Output the (x, y) coordinate of the center of the cell containing the given text.  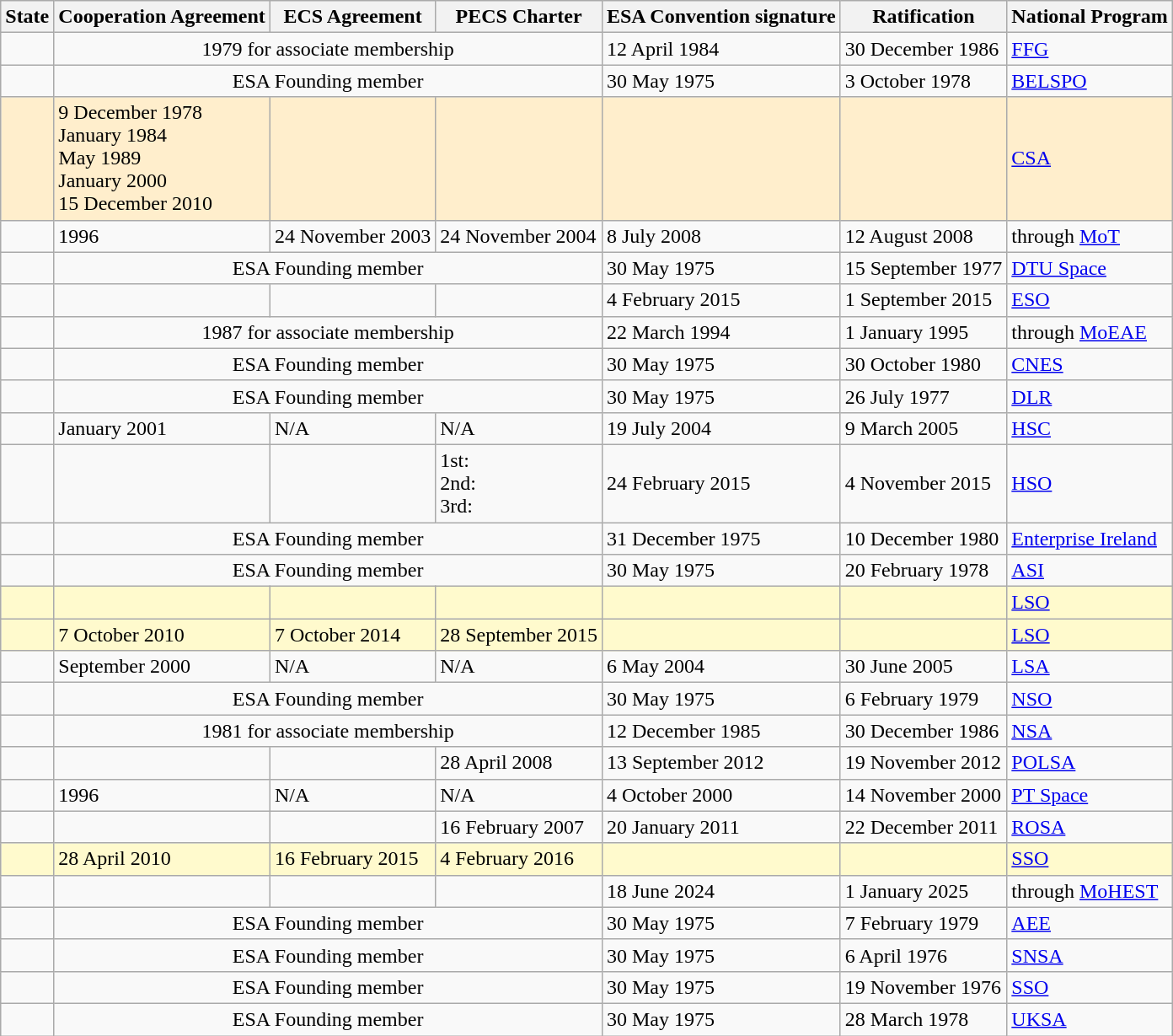
20 February 1978 (924, 571)
12 August 2008 (924, 236)
SNSA (1090, 955)
19 July 2004 (721, 428)
1 January 1995 (924, 332)
HSO (1090, 483)
NSA (1090, 731)
ECS Agreement (352, 17)
through MoT (1090, 236)
1987 for associate membership (329, 332)
30 October 1980 (924, 364)
9 March 2005 (924, 428)
10 December 1980 (924, 539)
28 September 2015 (519, 635)
1981 for associate membership (329, 731)
4 February 2016 (519, 859)
National Program (1090, 17)
ESA Convention signature (721, 17)
8 July 2008 (721, 236)
28 April 2008 (519, 763)
22 December 2011 (924, 827)
DTU Space (1090, 268)
4 October 2000 (721, 795)
BELSPO (1090, 81)
1 September 2015 (924, 300)
CSA (1090, 158)
through MoEAE (1090, 332)
19 November 1976 (924, 987)
through MoHEST (1090, 891)
January 2001 (162, 428)
ROSA (1090, 827)
6 May 2004 (721, 667)
18 June 2024 (721, 891)
7 February 1979 (924, 923)
HSC (1090, 428)
6 February 1979 (924, 699)
1 January 2025 (924, 891)
State (27, 17)
ASI (1090, 571)
16 February 2007 (519, 827)
28 March 1978 (924, 1019)
ESO (1090, 300)
26 July 1977 (924, 396)
4 November 2015 (924, 483)
6 April 1976 (924, 955)
20 January 2011 (721, 827)
CNES (1090, 364)
31 December 1975 (721, 539)
13 September 2012 (721, 763)
22 March 1994 (721, 332)
Enterprise Ireland (1090, 539)
1979 for associate membership (329, 49)
19 November 2012 (924, 763)
DLR (1090, 396)
24 November 2003 (352, 236)
September 2000 (162, 667)
7 October 2010 (162, 635)
FFG (1090, 49)
28 April 2010 (162, 859)
Ratification (924, 17)
24 February 2015 (721, 483)
12 April 1984 (721, 49)
Cooperation Agreement (162, 17)
7 October 2014 (352, 635)
4 February 2015 (721, 300)
16 February 2015 (352, 859)
12 December 1985 (721, 731)
14 November 2000 (924, 795)
24 November 2004 (519, 236)
1st: 2nd: 3rd: (519, 483)
NSO (1090, 699)
3 October 1978 (924, 81)
UKSA (1090, 1019)
AEE (1090, 923)
PECS Charter (519, 17)
30 June 2005 (924, 667)
15 September 1977 (924, 268)
LSA (1090, 667)
POLSA (1090, 763)
PT Space (1090, 795)
9 December 1978 January 1984 May 1989 January 2000 15 December 2010 (162, 158)
